Search for the cell housing the specified text and yield its [X, Y] center coordinate. 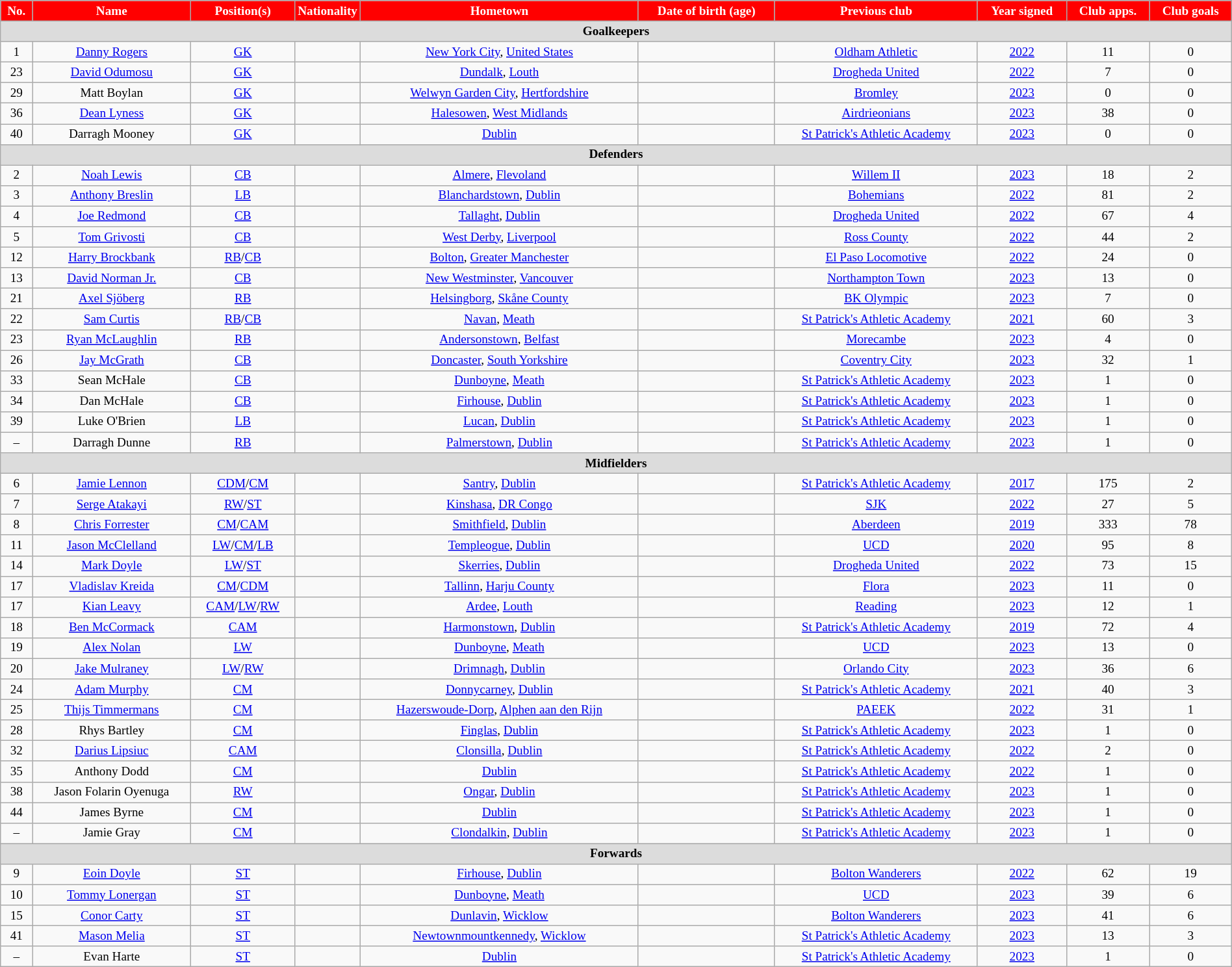
CDM/CM [243, 483]
Ben McCormack [112, 628]
Mason Melia [112, 936]
Willem II [876, 175]
2020 [1021, 545]
60 [1108, 319]
New York City, United States [500, 52]
Midfielders [616, 463]
Smithfield, Dublin [500, 525]
David Norman Jr. [112, 278]
34 [17, 402]
Santry, Dublin [500, 483]
Thijs Timmermans [112, 710]
29 [17, 93]
27 [1108, 504]
Ryan McLaughlin [112, 340]
Jay McGrath [112, 360]
Chris Forrester [112, 525]
28 [17, 730]
72 [1108, 628]
Tallaght, Dublin [500, 216]
35 [17, 771]
Dan McHale [112, 402]
Donnycarney, Dublin [500, 690]
Tallinn, Harju County [500, 586]
Luke O'Brien [112, 422]
Goalkeepers [616, 31]
Orlando City [876, 669]
RW [243, 792]
Airdrieonians [876, 114]
Palmerstown, Dublin [500, 443]
Newtownmountkennedy, Wicklow [500, 936]
Tommy Lonergan [112, 895]
Anthony Breslin [112, 196]
Club goals [1190, 11]
Jason McClelland [112, 545]
Jake Mulraney [112, 669]
Jamie Lennon [112, 483]
Date of birth (age) [706, 11]
Darragh Dunne [112, 443]
Ardee, Louth [500, 607]
Morecambe [876, 340]
Position(s) [243, 11]
LW/ST [243, 566]
Templeogue, Dublin [500, 545]
Bohemians [876, 196]
Vladislav Kreida [112, 586]
Coventry City [876, 360]
LW [243, 648]
73 [1108, 566]
Name [112, 11]
Danny Rogers [112, 52]
81 [1108, 196]
Mark Doyle [112, 566]
10 [17, 895]
Eoin Doyle [112, 874]
Harmonstown, Dublin [500, 628]
31 [1108, 710]
David Odumosu [112, 72]
25 [17, 710]
Dundalk, Louth [500, 72]
New Westminster, Vancouver [500, 278]
BK Olympic [876, 299]
Anthony Dodd [112, 771]
Blanchardstown, Dublin [500, 196]
Jamie Gray [112, 833]
Dean Lyness [112, 114]
Club apps. [1108, 11]
Clondalkin, Dublin [500, 833]
Doncaster, South Yorkshire [500, 360]
Nationality [327, 11]
67 [1108, 216]
Helsingborg, Skåne County [500, 299]
Andersonstown, Belfast [500, 340]
Kian Leavy [112, 607]
Kinshasa, DR Congo [500, 504]
Harry Brockbank [112, 257]
Noah Lewis [112, 175]
333 [1108, 525]
Clonsilla, Dublin [500, 751]
Jason Folarin Oyenuga [112, 792]
9 [17, 874]
62 [1108, 874]
20 [17, 669]
RW/ST [243, 504]
21 [17, 299]
No. [17, 11]
Ongar, Dublin [500, 792]
SJK [876, 504]
Bolton, Greater Manchester [500, 257]
Almere, Flevoland [500, 175]
Bromley [876, 93]
CM/CDM [243, 586]
Northampton Town [876, 278]
2017 [1021, 483]
Halesowen, West Midlands [500, 114]
Dunlavin, Wicklow [500, 916]
Year signed [1021, 11]
33 [17, 381]
LW/CM/LB [243, 545]
West Derby, Liverpool [500, 237]
Drimnagh, Dublin [500, 669]
Navan, Meath [500, 319]
Sean McHale [112, 381]
Rhys Bartley [112, 730]
175 [1108, 483]
Joe Redmond [112, 216]
95 [1108, 545]
Oldham Athletic [876, 52]
14 [17, 566]
Forwards [616, 854]
Defenders [616, 155]
Skerries, Dublin [500, 566]
Lucan, Dublin [500, 422]
Ross County [876, 237]
CM/CAM [243, 525]
Tom Grivosti [112, 237]
Darragh Mooney [112, 134]
Previous club [876, 11]
Finglas, Dublin [500, 730]
LW/RW [243, 669]
Adam Murphy [112, 690]
Sam Curtis [112, 319]
Hometown [500, 11]
Hazerswoude-Dorp, Alphen aan den Rijn [500, 710]
Alex Nolan [112, 648]
Reading [876, 607]
Darius Lipsiuc [112, 751]
Flora [876, 586]
Conor Carty [112, 916]
Welwyn Garden City, Hertfordshire [500, 93]
Matt Boylan [112, 93]
78 [1190, 525]
James Byrne [112, 813]
26 [17, 360]
Axel Sjöberg [112, 299]
PAEEK [876, 710]
Aberdeen [876, 525]
Serge Atakayi [112, 504]
Evan Harte [112, 957]
CAM/LW/RW [243, 607]
El Paso Locomotive [876, 257]
22 [17, 319]
